Detect which cell encompasses the target text, then output its (X, Y) center coordinate. 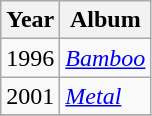
Album (106, 20)
Bamboo (106, 58)
Metal (106, 96)
Year (30, 20)
1996 (30, 58)
2001 (30, 96)
